From the cell containing the given text, extract its center point as (x, y) coordinate. 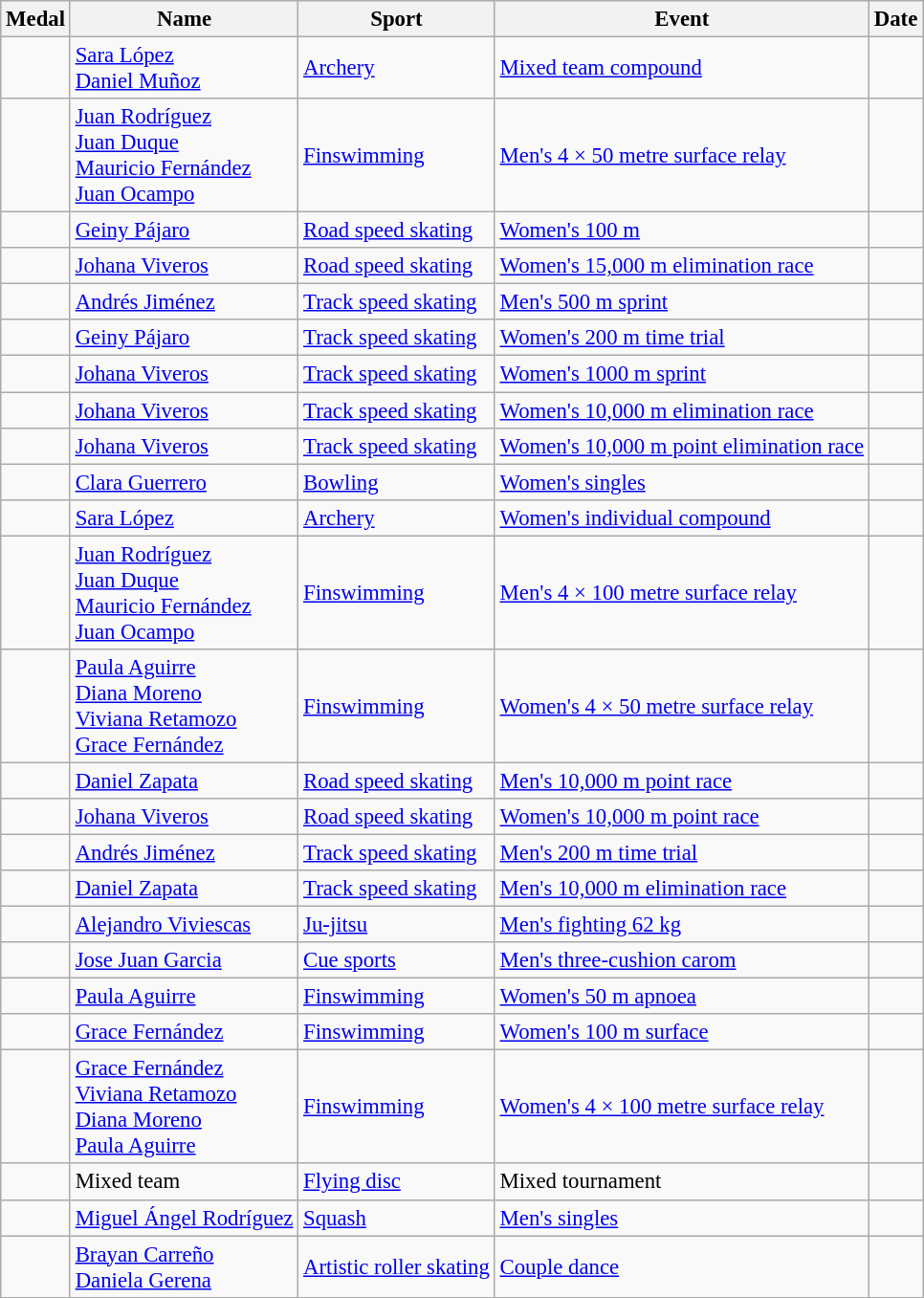
Men's three-cushion carom (681, 960)
Jose Juan Garcia (184, 960)
Women's 10,000 m elimination race (681, 410)
Men's fighting 62 kg (681, 925)
Date (895, 19)
Sara López (184, 517)
Artistic roller skating (396, 1266)
Mixed team compound (681, 69)
Women's 1000 m sprint (681, 374)
Women's singles (681, 482)
Event (681, 19)
Women's 50 m apnoea (681, 997)
Grace Fernández (184, 1032)
Women's 10,000 m point race (681, 817)
Grace FernándezViviana RetamozoDiana MorenoPaula Aguirre (184, 1108)
Men's 10,000 m elimination race (681, 889)
Paula AguirreDiana MorenoViviana RetamozoGrace Fernández (184, 706)
Name (184, 19)
Paula Aguirre (184, 997)
Sara LópezDaniel Muñoz (184, 69)
Men's 4 × 50 metre surface relay (681, 155)
Cue sports (396, 960)
Men's 4 × 100 metre surface relay (681, 593)
Clara Guerrero (184, 482)
Men's 200 m time trial (681, 852)
Mixed team (184, 1182)
Ju-jitsu (396, 925)
Women's 10,000 m point elimination race (681, 446)
Women's individual compound (681, 517)
Mixed tournament (681, 1182)
Men's 500 m sprint (681, 302)
Women's 4 × 50 metre surface relay (681, 706)
Medal (36, 19)
Miguel Ángel Rodríguez (184, 1218)
Men's 10,000 m point race (681, 781)
Women's 4 × 100 metre surface relay (681, 1108)
Flying disc (396, 1182)
Sport (396, 19)
Brayan CarreñoDaniela Gerena (184, 1266)
Couple dance (681, 1266)
Bowling (396, 482)
Women's 100 m (681, 231)
Women's 100 m surface (681, 1032)
Women's 15,000 m elimination race (681, 266)
Women's 200 m time trial (681, 338)
Alejandro Viviescas (184, 925)
Squash (396, 1218)
Men's singles (681, 1218)
